Scan for the cell matching the given text and deliver its [x, y] coordinate at center. 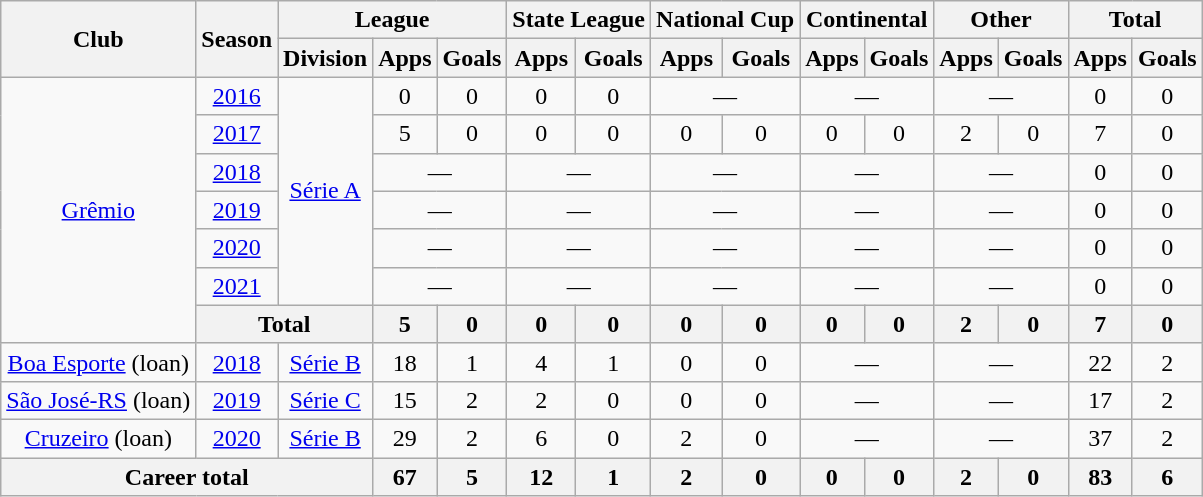
4 [542, 362]
Club [98, 39]
State League [579, 20]
37 [1100, 438]
Série A [326, 191]
67 [405, 477]
Career total [187, 477]
22 [1100, 362]
12 [542, 477]
29 [405, 438]
2021 [237, 286]
17 [1100, 400]
2016 [237, 96]
18 [405, 362]
Division [326, 58]
83 [1100, 477]
Grêmio [98, 210]
Cruzeiro (loan) [98, 438]
Other [1001, 20]
Continental [867, 20]
São José-RS (loan) [98, 400]
National Cup [726, 20]
15 [405, 400]
Season [237, 39]
League [392, 20]
Série C [326, 400]
Boa Esporte (loan) [98, 362]
2017 [237, 134]
